For the text-containing cell, return its midpoint in [X, Y] coordinate format. 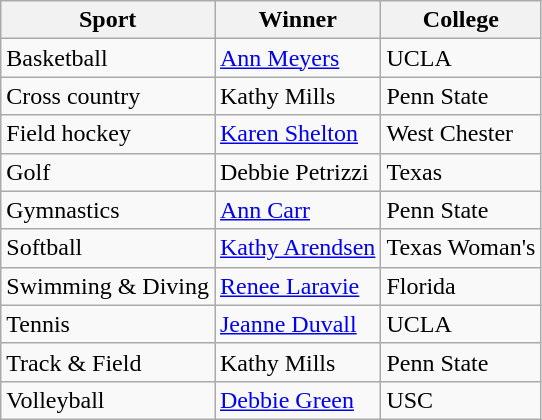
Ann Carr [297, 210]
Gymnastics [108, 210]
Track & Field [108, 362]
Jeanne Duvall [297, 324]
Softball [108, 248]
Golf [108, 172]
Cross country [108, 96]
Basketball [108, 58]
Swimming & Diving [108, 286]
College [461, 20]
Tennis [108, 324]
Ann Meyers [297, 58]
Kathy Arendsen [297, 248]
Karen Shelton [297, 134]
Field hockey [108, 134]
Renee Laravie [297, 286]
West Chester [461, 134]
Texas [461, 172]
Winner [297, 20]
Texas Woman's [461, 248]
Florida [461, 286]
Volleyball [108, 400]
Debbie Petrizzi [297, 172]
USC [461, 400]
Debbie Green [297, 400]
Sport [108, 20]
